Pinpoint the cell where the given text exists, returning its [x, y] midpoint coordinate. 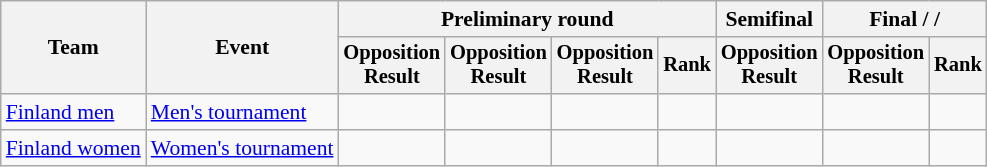
Final / / [904, 19]
Men's tournament [242, 112]
Semifinal [770, 19]
Event [242, 48]
Team [74, 48]
Women's tournament [242, 148]
Finland women [74, 148]
Preliminary round [528, 19]
Finland men [74, 112]
